Output the [X, Y] coordinate of the center of the cell containing the given text.  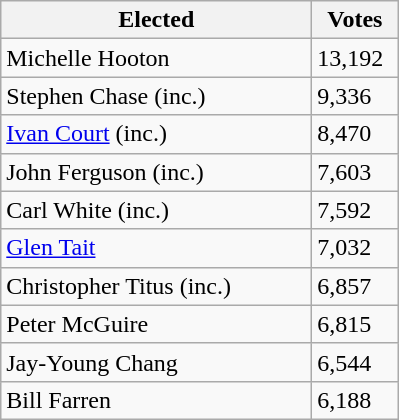
7,592 [355, 210]
13,192 [355, 58]
Stephen Chase (inc.) [156, 96]
Christopher Titus (inc.) [156, 286]
6,857 [355, 286]
9,336 [355, 96]
8,470 [355, 134]
John Ferguson (inc.) [156, 172]
Votes [355, 20]
Bill Farren [156, 400]
7,603 [355, 172]
Peter McGuire [156, 324]
Carl White (inc.) [156, 210]
6,188 [355, 400]
6,815 [355, 324]
Glen Tait [156, 248]
6,544 [355, 362]
Ivan Court (inc.) [156, 134]
Elected [156, 20]
7,032 [355, 248]
Michelle Hooton [156, 58]
Jay-Young Chang [156, 362]
